Search for the cell housing the specified text and yield its [x, y] center coordinate. 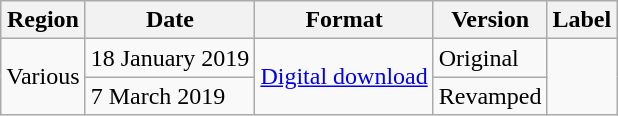
7 March 2019 [170, 96]
Version [490, 20]
Revamped [490, 96]
Digital download [344, 77]
Format [344, 20]
Various [43, 77]
18 January 2019 [170, 58]
Region [43, 20]
Label [582, 20]
Date [170, 20]
Original [490, 58]
